Provide the (X, Y) coordinate of the cell's center where the given text is located.  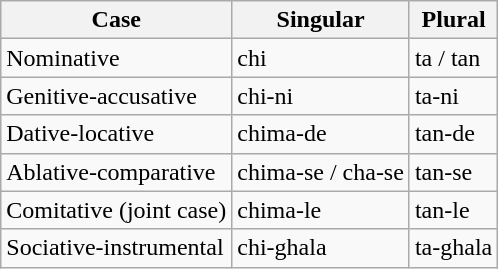
tan-se (453, 172)
chima-se / cha-se (321, 172)
chi-ghala (321, 248)
Genitive-accusative (116, 96)
Dative-locative (116, 134)
Plural (453, 20)
Singular (321, 20)
chima-de (321, 134)
Nominative (116, 58)
ta-ni (453, 96)
chi (321, 58)
Comitative (joint case) (116, 210)
Case (116, 20)
ta-ghala (453, 248)
tan-le (453, 210)
tan-de (453, 134)
ta / tan (453, 58)
Sociative-instrumental (116, 248)
chi-ni (321, 96)
chima-le (321, 210)
Ablative-comparative (116, 172)
